Locate the cell with the specified text and output its (x, y) center coordinate. 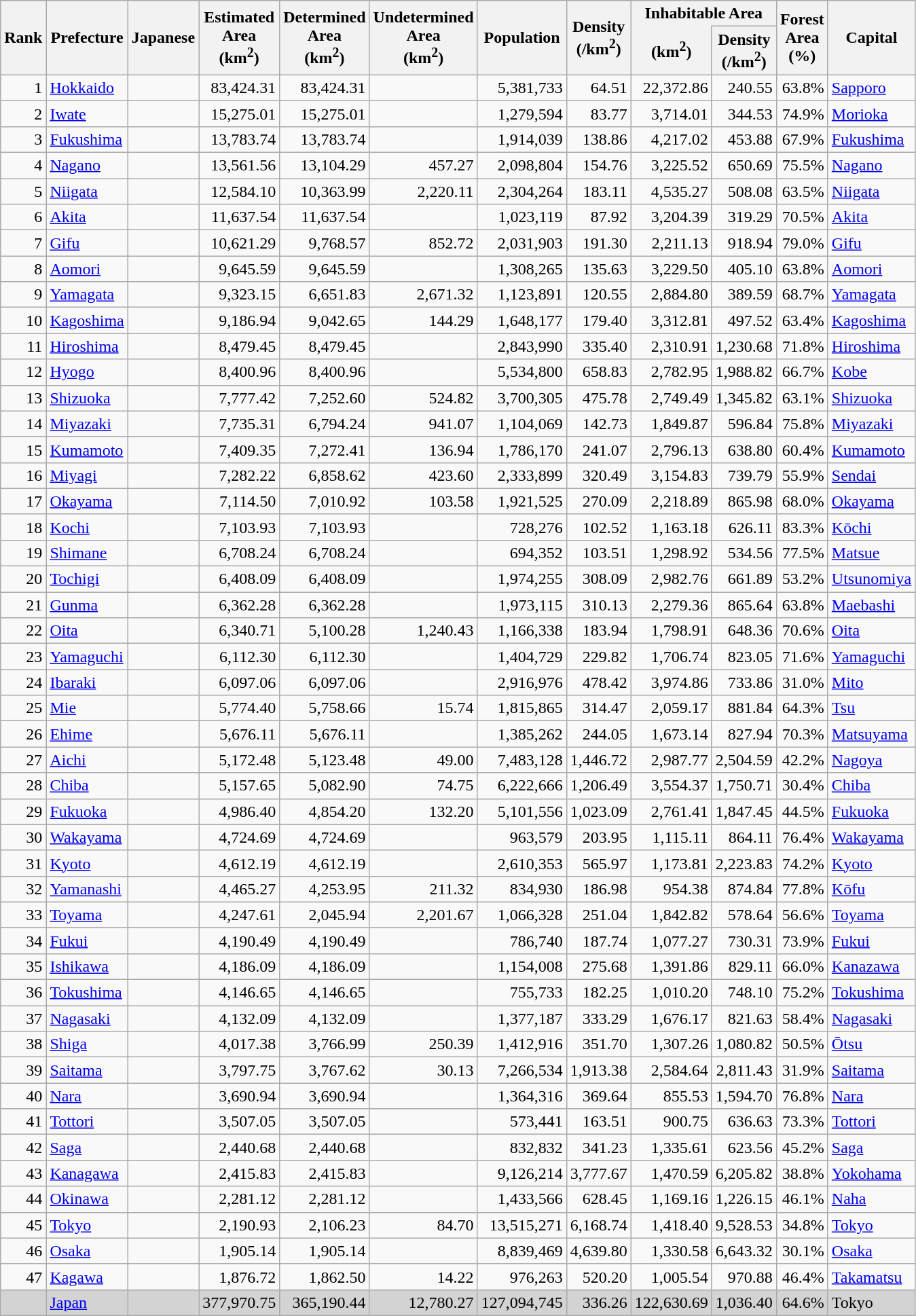
8,839,469 (521, 1251)
9 (23, 295)
3,766.99 (325, 1044)
DeterminedArea(km2) (325, 38)
954.38 (671, 889)
314.47 (599, 708)
2,987.77 (671, 760)
1,921,525 (521, 501)
405.10 (744, 269)
31 (23, 863)
203.95 (599, 837)
475.78 (599, 398)
1,335.61 (671, 1148)
9,186.94 (239, 321)
Naha (871, 1199)
2,218.89 (671, 501)
251.04 (599, 915)
67.9% (802, 139)
335.40 (599, 346)
351.70 (599, 1044)
Miyagi (87, 475)
1,169.16 (671, 1199)
832,832 (521, 1148)
Sapporo (871, 88)
(km2) (671, 51)
7,282.22 (239, 475)
31.9% (802, 1070)
2,584.64 (671, 1070)
13 (23, 398)
27 (23, 760)
13,515,271 (521, 1225)
7,409.35 (239, 450)
520.20 (599, 1277)
821.63 (744, 1019)
333.29 (599, 1019)
29 (23, 811)
457.27 (424, 166)
Iwate (87, 113)
1,988.82 (744, 372)
2 (23, 113)
3,714.01 (671, 113)
3,229.50 (671, 269)
6,205.82 (744, 1173)
Japanese (163, 38)
9,768.57 (325, 243)
2,761.41 (671, 811)
5,123.48 (325, 760)
881.84 (744, 708)
Tsu (871, 708)
240.55 (744, 88)
182.25 (599, 993)
13,561.56 (239, 166)
138.86 (599, 139)
941.07 (424, 424)
755,733 (521, 993)
1,385,262 (521, 734)
Shiga (87, 1044)
229.82 (599, 657)
Kanazawa (871, 966)
1,080.82 (744, 1044)
4,986.40 (239, 811)
1,404,729 (521, 657)
319.29 (744, 217)
1,786,170 (521, 450)
46 (23, 1251)
71.6% (802, 657)
748.10 (744, 993)
Population (521, 38)
Sendai (871, 475)
2,190.93 (239, 1225)
35 (23, 966)
12 (23, 372)
365,190.44 (325, 1302)
24 (23, 682)
70.6% (802, 631)
34.8% (802, 1225)
136.94 (424, 450)
963,579 (521, 837)
2,098,804 (521, 166)
1,166,338 (521, 631)
17 (23, 501)
308.09 (599, 579)
1,750.71 (744, 786)
1,330.58 (671, 1251)
77.5% (802, 553)
865.64 (744, 605)
1,391.86 (671, 966)
Morioka (871, 113)
63.5% (802, 191)
1,876.72 (239, 1277)
6,643.32 (744, 1251)
7,483,128 (521, 760)
1,230.68 (744, 346)
73.9% (802, 940)
648.36 (744, 631)
874.84 (744, 889)
5,157.65 (239, 786)
1,418.40 (671, 1225)
827.94 (744, 734)
39 (23, 1070)
15.74 (424, 708)
638.80 (744, 450)
423.60 (424, 475)
2,671.32 (424, 295)
4,017.38 (239, 1044)
12,584.10 (239, 191)
3,204.39 (671, 217)
1 (23, 88)
2,884.80 (671, 295)
5,534,800 (521, 372)
1,973,115 (521, 605)
970.88 (744, 1277)
1,648,177 (521, 321)
120.55 (599, 295)
7,010.92 (325, 501)
Prefecture (87, 38)
1,298.92 (671, 553)
623.56 (744, 1148)
1,676.17 (671, 1019)
3,797.75 (239, 1070)
2,106.23 (325, 1225)
40 (23, 1096)
2,504.59 (744, 760)
191.30 (599, 243)
38 (23, 1044)
13,104.29 (325, 166)
344.53 (744, 113)
83.3% (802, 527)
53.2% (802, 579)
829.11 (744, 966)
2,304,264 (521, 191)
1,154,008 (521, 966)
ForestArea(%) (802, 38)
Mito (871, 682)
728,276 (521, 527)
Tochigi (87, 579)
6,651.83 (325, 295)
2,223.83 (744, 863)
Japan (87, 1302)
EstimatedArea(km2) (239, 38)
508.08 (744, 191)
Okinawa (87, 1199)
730.31 (744, 940)
3,777.67 (599, 1173)
1,842.82 (671, 915)
Capital (871, 38)
2,220.11 (424, 191)
4 (23, 166)
596.84 (744, 424)
19 (23, 553)
524.82 (424, 398)
44 (23, 1199)
Kochi (87, 527)
1,077.27 (671, 940)
1,104,069 (521, 424)
31.0% (802, 682)
60.4% (802, 450)
83.77 (599, 113)
658.83 (599, 372)
Matsue (871, 553)
1,913.38 (599, 1070)
320.49 (599, 475)
5,774.40 (239, 708)
Takamatsu (871, 1277)
565.97 (599, 863)
3 (23, 139)
84.70 (424, 1225)
534.56 (744, 553)
786,740 (521, 940)
733.86 (744, 682)
5 (23, 191)
36 (23, 993)
918.94 (744, 243)
4,247.61 (239, 915)
55.9% (802, 475)
1,163.18 (671, 527)
6,168.74 (599, 1225)
50.5% (802, 1044)
336.26 (599, 1302)
1,226.15 (744, 1199)
21 (23, 605)
5,758.66 (325, 708)
32 (23, 889)
46.4% (802, 1277)
70.3% (802, 734)
3,154.83 (671, 475)
79.0% (802, 243)
75.5% (802, 166)
453.88 (744, 139)
1,673.14 (671, 734)
241.07 (599, 450)
1,307.26 (671, 1044)
1,815,865 (521, 708)
1,173.81 (671, 863)
45.2% (802, 1148)
Ōtsu (871, 1044)
7 (23, 243)
7,114.50 (239, 501)
28 (23, 786)
3,767.62 (325, 1070)
2,610,353 (521, 863)
4,854.20 (325, 811)
497.52 (744, 321)
573,441 (521, 1122)
739.79 (744, 475)
626.11 (744, 527)
1,345.82 (744, 398)
10 (23, 321)
1,470.59 (671, 1173)
2,811.43 (744, 1070)
46.1% (802, 1199)
2,782.95 (671, 372)
1,206.49 (599, 786)
5,172.48 (239, 760)
45 (23, 1225)
341.23 (599, 1148)
7,252.60 (325, 398)
250.39 (424, 1044)
10,621.29 (239, 243)
2,211.13 (671, 243)
6,858.62 (325, 475)
1,115.11 (671, 837)
58.4% (802, 1019)
7,735.31 (239, 424)
823.05 (744, 657)
1,023,119 (521, 217)
3,974.86 (671, 682)
2,031,903 (521, 243)
7,266,534 (521, 1070)
2,916,976 (521, 682)
900.75 (671, 1122)
43 (23, 1173)
3,312.81 (671, 321)
275.68 (599, 966)
2,045.94 (325, 915)
186.98 (599, 889)
Nagoya (871, 760)
14.22 (424, 1277)
1,594.70 (744, 1096)
1,364,316 (521, 1096)
Kōchi (871, 527)
34 (23, 940)
4,535.27 (671, 191)
22,372.86 (671, 88)
211.32 (424, 889)
63.1% (802, 398)
30.13 (424, 1070)
UndeterminedArea(km2) (424, 38)
1,005.54 (671, 1277)
22 (23, 631)
976,263 (521, 1277)
1,279,594 (521, 113)
183.11 (599, 191)
855.53 (671, 1096)
Yokohama (871, 1173)
75.2% (802, 993)
75.8% (802, 424)
12,780.27 (424, 1302)
44.5% (802, 811)
Mie (87, 708)
389.59 (744, 295)
127,094,745 (521, 1302)
10,363.99 (325, 191)
5,381,733 (521, 88)
135.63 (599, 269)
Kagawa (87, 1277)
310.13 (599, 605)
852.72 (424, 243)
478.42 (599, 682)
Shimane (87, 553)
Ehime (87, 734)
Aichi (87, 760)
26 (23, 734)
30.1% (802, 1251)
154.76 (599, 166)
122,630.69 (671, 1302)
Ishikawa (87, 966)
25 (23, 708)
41 (23, 1122)
3,554.37 (671, 786)
187.74 (599, 940)
Rank (23, 38)
1,798.91 (671, 631)
47 (23, 1277)
1,849.87 (671, 424)
3,700,305 (521, 398)
1,240.43 (424, 631)
142.73 (599, 424)
68.7% (802, 295)
73.3% (802, 1122)
834,930 (521, 889)
9,528.53 (744, 1225)
1,036.40 (744, 1302)
15 (23, 450)
2,843,990 (521, 346)
6,222,666 (521, 786)
38.8% (802, 1173)
5,101,556 (521, 811)
66.7% (802, 372)
Ibaraki (87, 682)
1,123,891 (521, 295)
Kōfu (871, 889)
1,023.09 (599, 811)
Kanagawa (87, 1173)
76.8% (802, 1096)
70.5% (802, 217)
270.09 (599, 501)
1,433,566 (521, 1199)
2,059.17 (671, 708)
Utsunomiya (871, 579)
163.51 (599, 1122)
9,042.65 (325, 321)
132.20 (424, 811)
49.00 (424, 760)
11 (23, 346)
68.0% (802, 501)
64.6% (802, 1302)
5,100.28 (325, 631)
183.94 (599, 631)
3,225.52 (671, 166)
14 (23, 424)
628.45 (599, 1199)
64.51 (599, 88)
1,862.50 (325, 1277)
Yamanashi (87, 889)
33 (23, 915)
77.8% (802, 889)
4,465.27 (239, 889)
16 (23, 475)
636.63 (744, 1122)
1,010.20 (671, 993)
Maebashi (871, 605)
661.89 (744, 579)
74.9% (802, 113)
Matsuyama (871, 734)
2,749.49 (671, 398)
2,333,899 (521, 475)
87.92 (599, 217)
18 (23, 527)
Gunma (87, 605)
1,412,916 (521, 1044)
144.29 (424, 321)
71.8% (802, 346)
1,914,039 (521, 139)
1,066,328 (521, 915)
2,310.91 (671, 346)
1,308,265 (521, 269)
63.4% (802, 321)
103.58 (424, 501)
1,706.74 (671, 657)
5,082.90 (325, 786)
4,253.95 (325, 889)
2,279.36 (671, 605)
2,982.76 (671, 579)
66.0% (802, 966)
Inhabitable Area (703, 14)
Hokkaido (87, 88)
Hyogo (87, 372)
864.11 (744, 837)
Kobe (871, 372)
6,340.71 (239, 631)
6 (23, 217)
30 (23, 837)
23 (23, 657)
56.6% (802, 915)
244.05 (599, 734)
30.4% (802, 786)
2,201.67 (424, 915)
42.2% (802, 760)
74.2% (802, 863)
377,970.75 (239, 1302)
4,639.80 (599, 1251)
6,794.24 (325, 424)
1,446.72 (599, 760)
9,126,214 (521, 1173)
865.98 (744, 501)
42 (23, 1148)
37 (23, 1019)
74.75 (424, 786)
4,217.02 (671, 139)
650.69 (744, 166)
2,796.13 (671, 450)
7,777.42 (239, 398)
8 (23, 269)
1,847.45 (744, 811)
1,974,255 (521, 579)
20 (23, 579)
1,377,187 (521, 1019)
76.4% (802, 837)
179.40 (599, 321)
694,352 (521, 553)
64.3% (802, 708)
578.64 (744, 915)
9,323.15 (239, 295)
103.51 (599, 553)
369.64 (599, 1096)
7,272.41 (325, 450)
102.52 (599, 527)
